From the cell containing the given text, extract its center point as [x, y] coordinate. 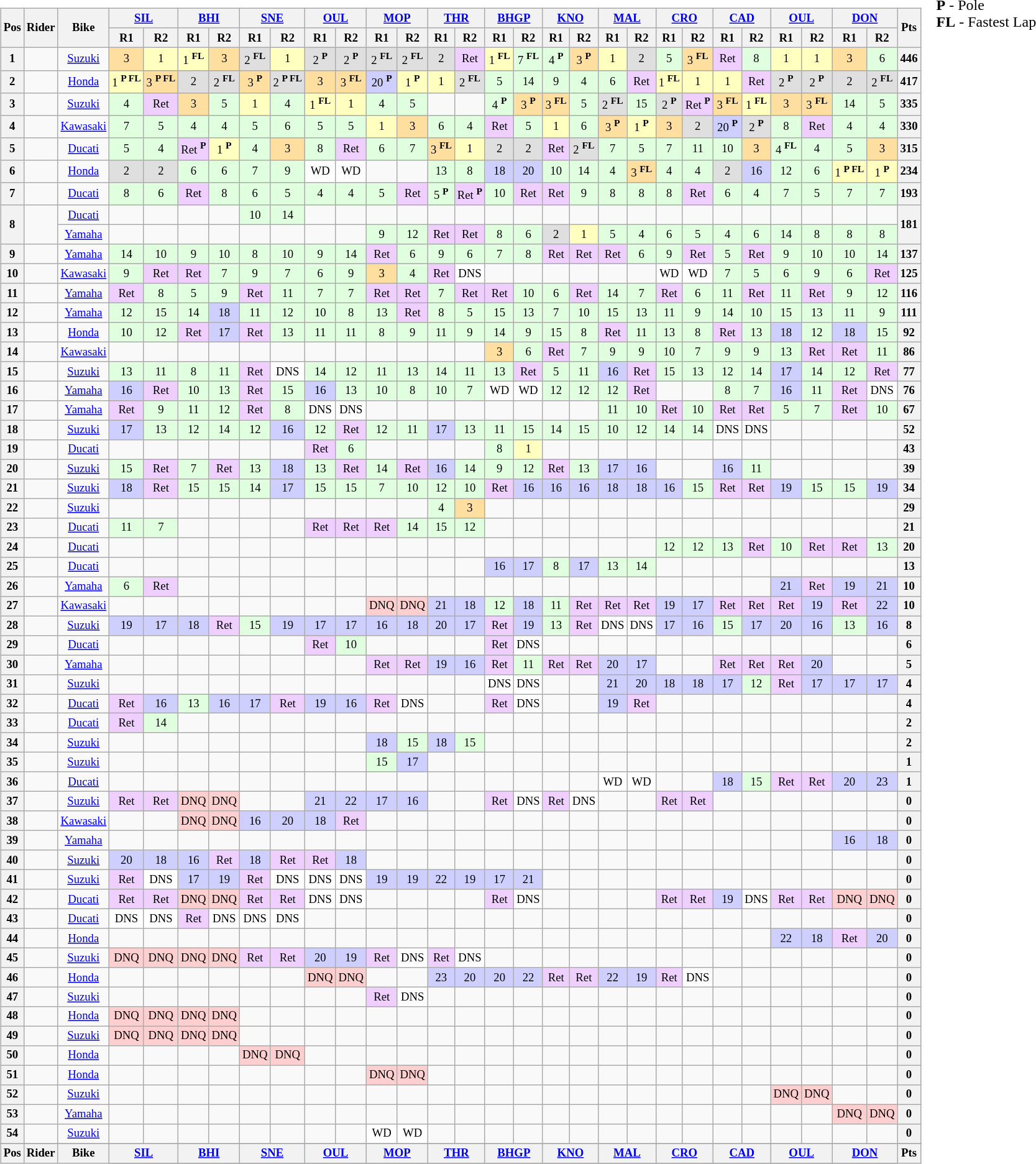
4 FL [786, 149]
51 [12, 1075]
33 [12, 723]
36 [12, 782]
30 [12, 665]
24 [12, 547]
48 [12, 1017]
42 [12, 899]
25 [12, 567]
76 [909, 390]
417 [909, 81]
47 [12, 997]
193 [909, 194]
5 P [441, 194]
315 [909, 149]
54 [12, 1134]
137 [909, 254]
27 [12, 605]
330 [909, 126]
35 [12, 762]
67 [909, 410]
181 [909, 225]
44 [12, 938]
46 [12, 977]
111 [909, 312]
92 [909, 332]
37 [12, 802]
3 P FL [160, 81]
28 [12, 625]
2 P FL [287, 81]
26 [12, 587]
31 [12, 684]
335 [909, 104]
77 [909, 372]
234 [909, 172]
49 [12, 1035]
32 [12, 703]
45 [12, 957]
7 FL [528, 59]
446 [909, 59]
41 [12, 880]
53 [12, 1114]
125 [909, 273]
86 [909, 352]
40 [12, 860]
116 [909, 293]
50 [12, 1055]
38 [12, 820]
